Find where the given text appears and provide that cell's center as (x, y) coordinate. 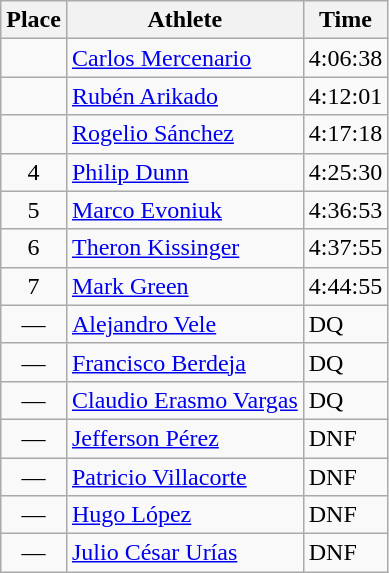
4:12:01 (345, 96)
4:17:18 (345, 134)
Hugo López (184, 515)
Julio César Urías (184, 553)
Jefferson Pérez (184, 438)
Rubén Arikado (184, 96)
6 (34, 248)
4:37:55 (345, 248)
Carlos Mercenario (184, 58)
7 (34, 286)
Athlete (184, 20)
Place (34, 20)
Theron Kissinger (184, 248)
Claudio Erasmo Vargas (184, 400)
Patricio Villacorte (184, 477)
Philip Dunn (184, 172)
Marco Evoniuk (184, 210)
Alejandro Vele (184, 324)
4:25:30 (345, 172)
4:06:38 (345, 58)
4 (34, 172)
5 (34, 210)
4:36:53 (345, 210)
Rogelio Sánchez (184, 134)
Time (345, 20)
Francisco Berdeja (184, 362)
Mark Green (184, 286)
4:44:55 (345, 286)
